Extract the (X, Y) coordinate from the center of the cell holding the provided text.  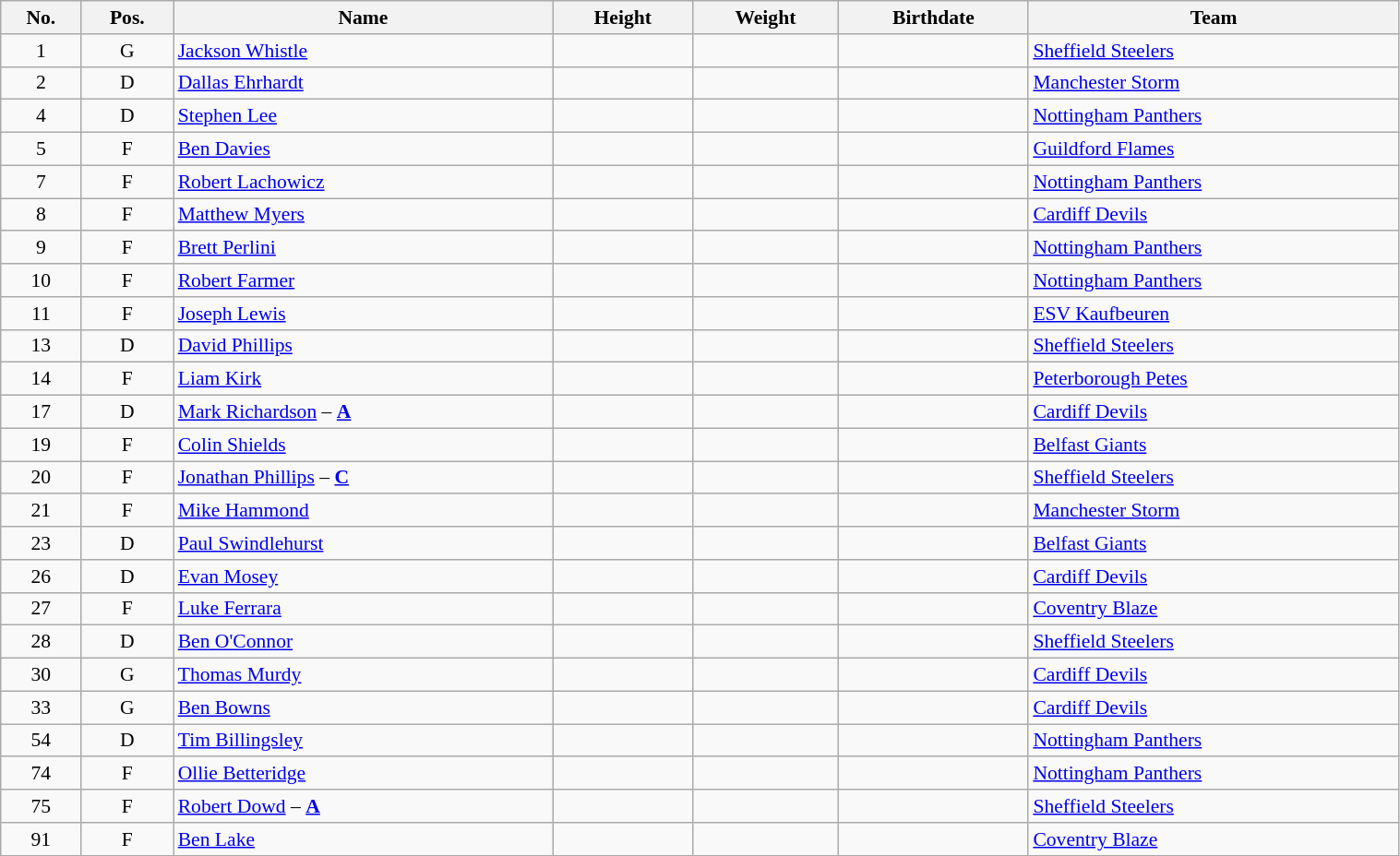
Ben Bowns (364, 707)
14 (41, 379)
2 (41, 83)
Ben Lake (364, 839)
Team (1214, 18)
Ollie Betteridge (364, 774)
75 (41, 806)
Ben Davies (364, 149)
Name (364, 18)
11 (41, 314)
33 (41, 707)
ESV Kaufbeuren (1214, 314)
1 (41, 51)
Liam Kirk (364, 379)
Stephen Lee (364, 116)
Brett Perlini (364, 248)
9 (41, 248)
Jonathan Phillips – C (364, 478)
Robert Farmer (364, 280)
Robert Dowd – A (364, 806)
27 (41, 609)
26 (41, 577)
28 (41, 642)
30 (41, 675)
Ben O'Connor (364, 642)
17 (41, 412)
Colin Shields (364, 445)
74 (41, 774)
Weight (765, 18)
13 (41, 346)
5 (41, 149)
Guildford Flames (1214, 149)
91 (41, 839)
Joseph Lewis (364, 314)
No. (41, 18)
8 (41, 215)
Robert Lachowicz (364, 182)
Paul Swindlehurst (364, 543)
Pos. (127, 18)
20 (41, 478)
54 (41, 741)
Matthew Myers (364, 215)
19 (41, 445)
Dallas Ehrhardt (364, 83)
Thomas Murdy (364, 675)
Peterborough Petes (1214, 379)
Height (622, 18)
Luke Ferrara (364, 609)
Mike Hammond (364, 511)
7 (41, 182)
4 (41, 116)
David Phillips (364, 346)
Jackson Whistle (364, 51)
Birthdate (934, 18)
10 (41, 280)
21 (41, 511)
Tim Billingsley (364, 741)
Evan Mosey (364, 577)
23 (41, 543)
Mark Richardson – A (364, 412)
